Locate the cell with the specified text and output its (x, y) center coordinate. 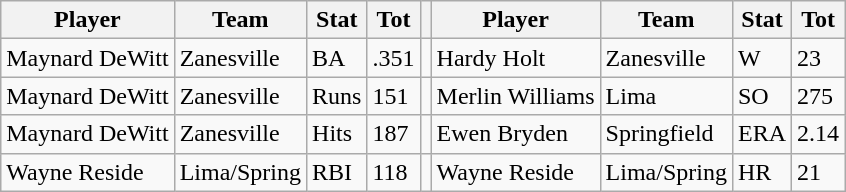
BA (337, 58)
21 (818, 172)
Lima (666, 96)
23 (818, 58)
Hardy Holt (516, 58)
2.14 (818, 134)
ERA (762, 134)
151 (394, 96)
HR (762, 172)
187 (394, 134)
Runs (337, 96)
Springfield (666, 134)
Hits (337, 134)
118 (394, 172)
.351 (394, 58)
W (762, 58)
Ewen Bryden (516, 134)
275 (818, 96)
RBI (337, 172)
SO (762, 96)
Merlin Williams (516, 96)
